Capture the cell that displays the provided text and extract its [X, Y] central coordinate. 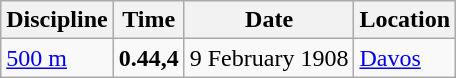
500 m [57, 58]
Discipline [57, 20]
Time [148, 20]
9 February 1908 [269, 58]
Davos [405, 58]
Location [405, 20]
0.44,4 [148, 58]
Date [269, 20]
